Return [X, Y] of the center of cell containing provided text 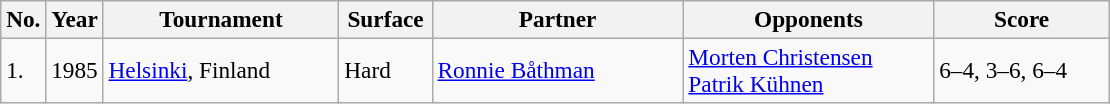
Surface [386, 19]
Hard [386, 70]
Score [1022, 19]
Partner [558, 19]
Opponents [808, 19]
Morten Christensen Patrik Kühnen [808, 70]
Tournament [221, 19]
Ronnie Båthman [558, 70]
Helsinki, Finland [221, 70]
6–4, 3–6, 6–4 [1022, 70]
No. [24, 19]
Year [74, 19]
1. [24, 70]
1985 [74, 70]
